Determine the [X, Y] coordinate at the center of the cell enclosing the given text.  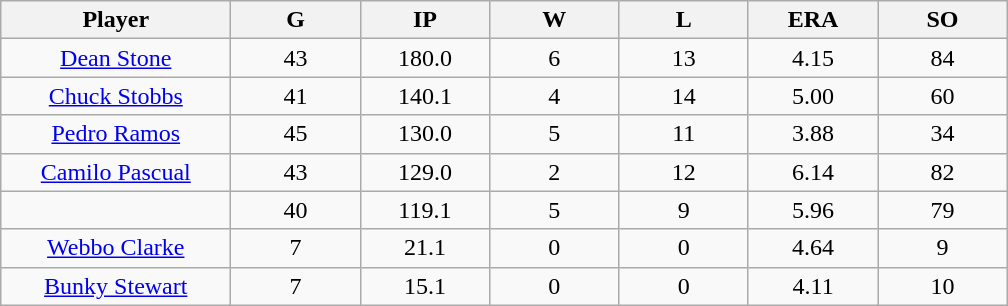
Webbo Clarke [116, 248]
41 [296, 96]
4 [554, 96]
2 [554, 172]
W [554, 20]
Dean Stone [116, 58]
119.1 [424, 210]
45 [296, 134]
14 [684, 96]
G [296, 20]
34 [942, 134]
10 [942, 286]
79 [942, 210]
84 [942, 58]
82 [942, 172]
4.11 [812, 286]
6 [554, 58]
Pedro Ramos [116, 134]
21.1 [424, 248]
SO [942, 20]
6.14 [812, 172]
129.0 [424, 172]
60 [942, 96]
Bunky Stewart [116, 286]
Player [116, 20]
180.0 [424, 58]
40 [296, 210]
12 [684, 172]
IP [424, 20]
Chuck Stobbs [116, 96]
4.64 [812, 248]
130.0 [424, 134]
ERA [812, 20]
5.96 [812, 210]
Camilo Pascual [116, 172]
140.1 [424, 96]
13 [684, 58]
L [684, 20]
4.15 [812, 58]
5.00 [812, 96]
15.1 [424, 286]
3.88 [812, 134]
11 [684, 134]
